Determine the [x, y] coordinate at the center of the cell enclosing the given text.  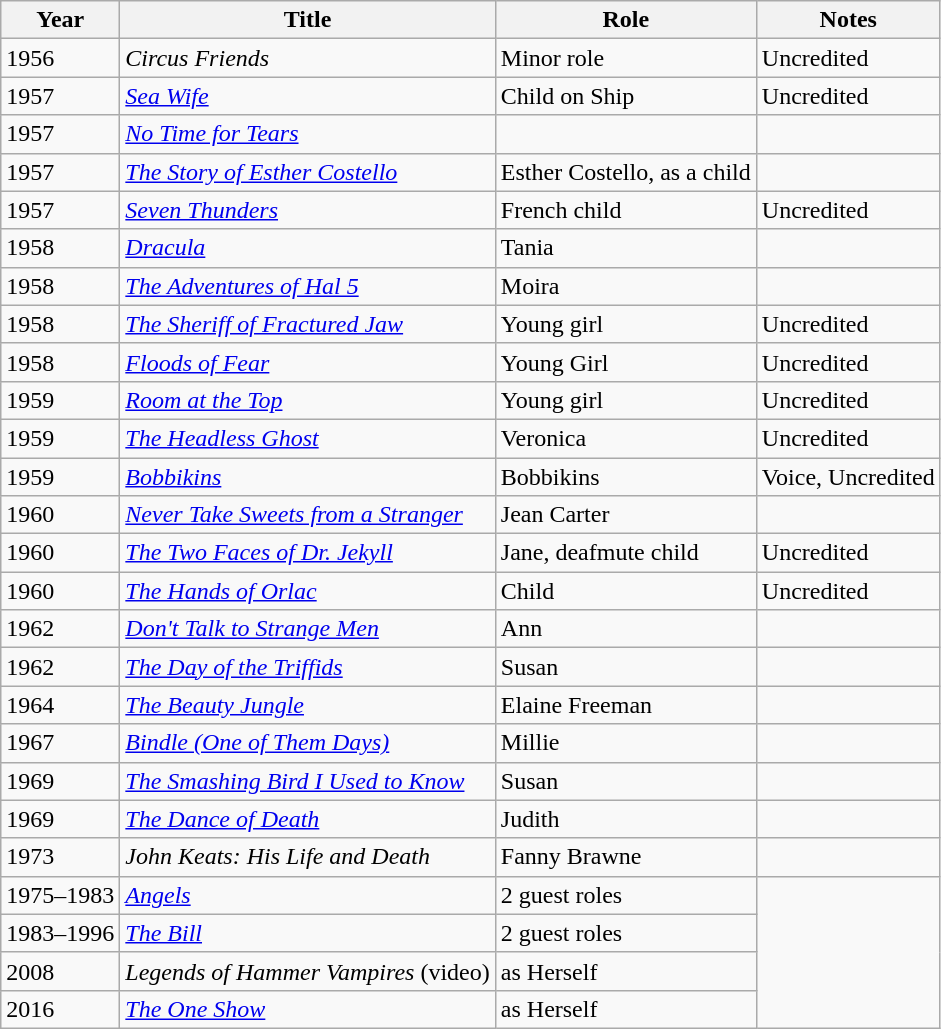
1975–1983 [60, 895]
John Keats: His Life and Death [308, 857]
Minor role [626, 58]
Room at the Top [308, 400]
The Hands of Orlac [308, 591]
Angels [308, 895]
Voice, Uncredited [848, 477]
Never Take Sweets from a Stranger [308, 515]
The Day of the Triffids [308, 667]
Floods of Fear [308, 362]
Esther Costello, as a child [626, 172]
Moira [626, 286]
Jane, deafmute child [626, 553]
Don't Talk to Strange Men [308, 629]
Notes [848, 20]
Role [626, 20]
The Bill [308, 933]
1967 [60, 743]
Veronica [626, 438]
The Dance of Death [308, 819]
1964 [60, 705]
Millie [626, 743]
French child [626, 210]
1956 [60, 58]
2008 [60, 971]
The One Show [308, 1009]
The Headless Ghost [308, 438]
1973 [60, 857]
2016 [60, 1009]
Child [626, 591]
Jean Carter [626, 515]
The Story of Esther Costello [308, 172]
Ann [626, 629]
No Time for Tears [308, 134]
Seven Thunders [308, 210]
Sea Wife [308, 96]
Tania [626, 248]
Year [60, 20]
The Sheriff of Fractured Jaw [308, 324]
1983–1996 [60, 933]
Title [308, 20]
The Beauty Jungle [308, 705]
Bindle (One of Them Days) [308, 743]
Circus Friends [308, 58]
Fanny Brawne [626, 857]
Legends of Hammer Vampires (video) [308, 971]
The Two Faces of Dr. Jekyll [308, 553]
Young Girl [626, 362]
The Smashing Bird I Used to Know [308, 781]
Dracula [308, 248]
The Adventures of Hal 5 [308, 286]
Judith [626, 819]
Elaine Freeman [626, 705]
Child on Ship [626, 96]
